Scan for the cell matching the given text and deliver its [x, y] coordinate at center. 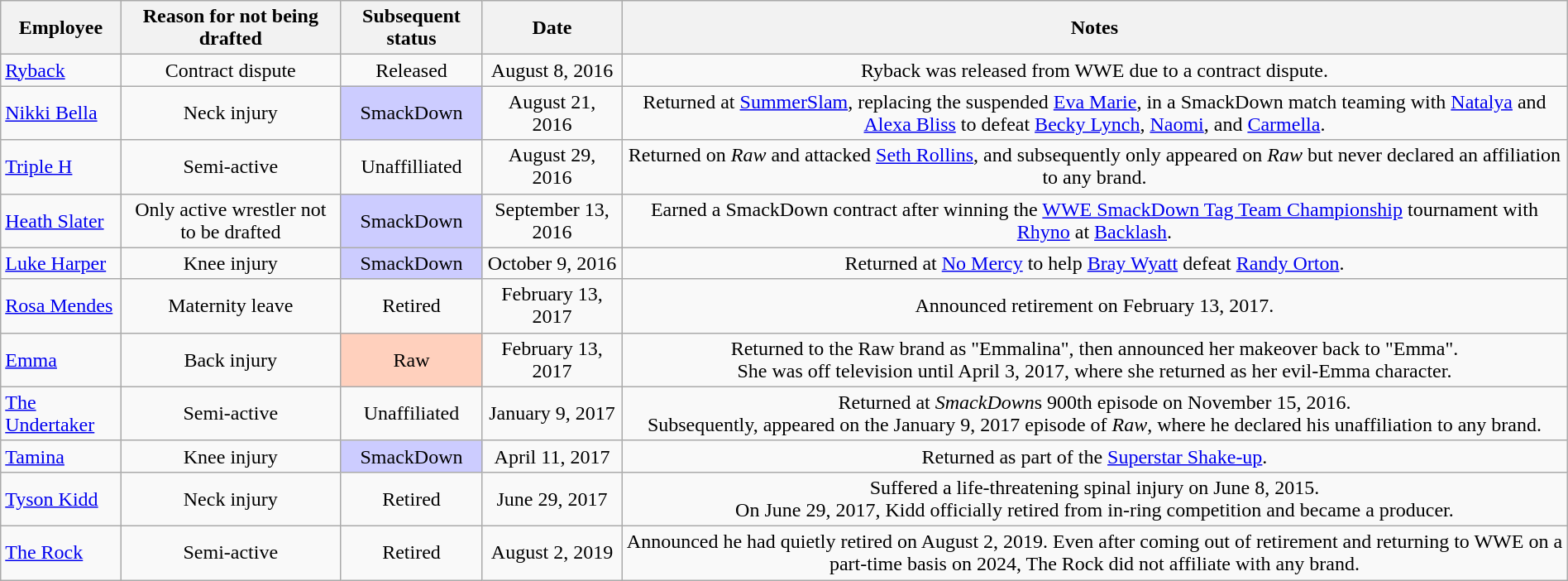
January 9, 2017 [552, 414]
Returned at No Mercy to help Bray Wyatt defeat Randy Orton. [1095, 263]
June 29, 2017 [552, 498]
Date [552, 28]
Unaffiliated [412, 414]
Emma [61, 359]
The Undertaker [61, 414]
August 2, 2019 [552, 553]
Tamina [61, 456]
Suffered a life-threatening spinal injury on June 8, 2015.On June 29, 2017, Kidd officially retired from in-ring competition and became a producer. [1095, 498]
Announced retirement on February 13, 2017. [1095, 306]
Earned a SmackDown contract after winning the WWE SmackDown Tag Team Championship tournament with Rhyno at Backlash. [1095, 220]
Unaffilliated [412, 167]
Heath Slater [61, 220]
Rosa Mendes [61, 306]
Back injury [231, 359]
Notes [1095, 28]
September 13, 2016 [552, 220]
Nikki Bella [61, 113]
August 29, 2016 [552, 167]
Tyson Kidd [61, 498]
Released [412, 70]
October 9, 2016 [552, 263]
Triple H [61, 167]
Returned on Raw and attacked Seth Rollins, and subsequently only appeared on Raw but never declared an affiliation to any brand. [1095, 167]
Returned as part of the Superstar Shake-up. [1095, 456]
April 11, 2017 [552, 456]
The Rock [61, 553]
Subsequent status [412, 28]
August 8, 2016 [552, 70]
Luke Harper [61, 263]
Maternity leave [231, 306]
Ryback [61, 70]
Contract dispute [231, 70]
Raw [412, 359]
August 21, 2016 [552, 113]
Reason for not being drafted [231, 28]
Only active wrestler not to be drafted [231, 220]
Ryback was released from WWE due to a contract dispute. [1095, 70]
Employee [61, 28]
